From the cell containing the given text, extract its center point as (X, Y) coordinate. 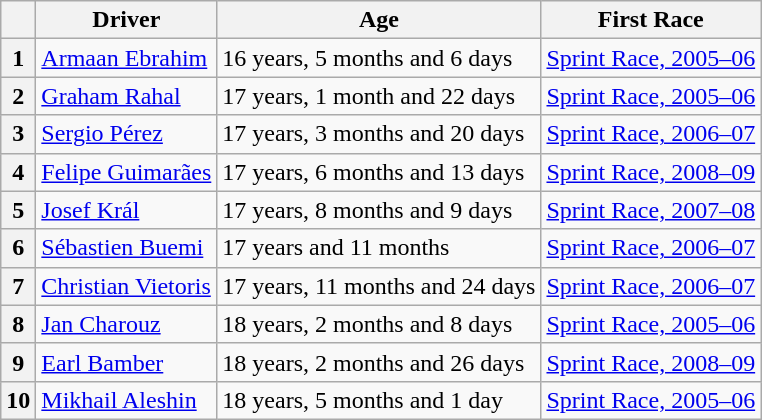
Earl Bamber (126, 362)
3 (18, 134)
18 years, 2 months and 26 days (379, 362)
18 years, 2 months and 8 days (379, 324)
Mikhail Aleshin (126, 400)
1 (18, 58)
17 years, 6 months and 13 days (379, 172)
Felipe Guimarães (126, 172)
8 (18, 324)
5 (18, 210)
Josef Král (126, 210)
Sprint Race, 2007–08 (651, 210)
Graham Rahal (126, 96)
Armaan Ebrahim (126, 58)
17 years, 3 months and 20 days (379, 134)
Sergio Pérez (126, 134)
4 (18, 172)
Christian Vietoris (126, 286)
17 years, 8 months and 9 days (379, 210)
Driver (126, 20)
17 years, 11 months and 24 days (379, 286)
10 (18, 400)
9 (18, 362)
16 years, 5 months and 6 days (379, 58)
Sébastien Buemi (126, 248)
Jan Charouz (126, 324)
7 (18, 286)
Age (379, 20)
18 years, 5 months and 1 day (379, 400)
17 years and 11 months (379, 248)
6 (18, 248)
First Race (651, 20)
2 (18, 96)
17 years, 1 month and 22 days (379, 96)
